Return [X, Y] of the center of cell containing provided text 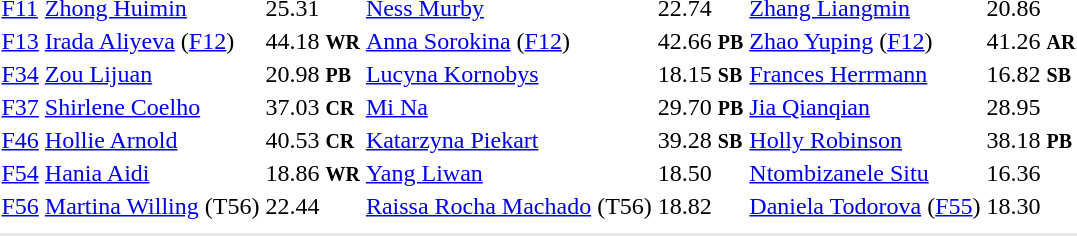
F54 [20, 173]
18.30 [1031, 206]
Frances Herrmann [865, 74]
18.50 [700, 173]
Hollie Arnold [152, 140]
44.18 WR [312, 41]
42.66 PB [700, 41]
18.86 WR [312, 173]
F46 [20, 140]
Daniela Todorova (F55) [865, 206]
Yang Liwan [508, 173]
F37 [20, 107]
Hania Aidi [152, 173]
Jia Qianqian [865, 107]
37.03 CR [312, 107]
18.15 SB [700, 74]
F13 [20, 41]
Shirlene Coelho [152, 107]
20.98 PB [312, 74]
Ntombizanele Situ [865, 173]
22.44 [312, 206]
F56 [20, 206]
Katarzyna Piekart [508, 140]
Anna Sorokina (F12) [508, 41]
Lucyna Kornobys [508, 74]
Irada Aliyeva (F12) [152, 41]
F34 [20, 74]
29.70 PB [700, 107]
38.18 PB [1031, 140]
Zou Lijuan [152, 74]
16.36 [1031, 173]
39.28 SB [700, 140]
Holly Robinson [865, 140]
Zhao Yuping (F12) [865, 41]
40.53 CR [312, 140]
16.82 SB [1031, 74]
Mi Na [508, 107]
Raissa Rocha Machado (T56) [508, 206]
28.95 [1031, 107]
18.82 [700, 206]
41.26 AR [1031, 41]
Martina Willing (T56) [152, 206]
